Return [X, Y] of the center of cell containing provided text 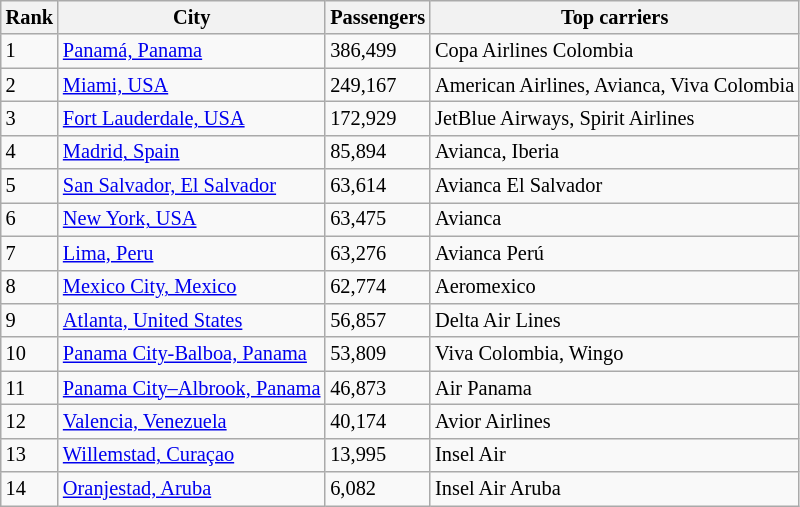
Atlanta, United States [192, 320]
3 [30, 118]
172,929 [378, 118]
Passengers [378, 17]
Rank [30, 17]
Lima, Peru [192, 253]
Insel Air Aruba [614, 489]
7 [30, 253]
6 [30, 219]
Valencia, Venezuela [192, 421]
Avianca Perú [614, 253]
386,499 [378, 51]
Avianca [614, 219]
4 [30, 152]
13,995 [378, 455]
10 [30, 354]
Avianca El Salvador [614, 186]
American Airlines, Avianca, Viva Colombia [614, 85]
1 [30, 51]
JetBlue Airways, Spirit Airlines [614, 118]
Air Panama [614, 388]
63,475 [378, 219]
5 [30, 186]
6,082 [378, 489]
Avior Airlines [614, 421]
Avianca, Iberia [614, 152]
46,873 [378, 388]
Top carriers [614, 17]
Madrid, Spain [192, 152]
13 [30, 455]
Fort Lauderdale, USA [192, 118]
63,276 [378, 253]
Miami, USA [192, 85]
8 [30, 287]
11 [30, 388]
Willemstad, Curaçao [192, 455]
249,167 [378, 85]
56,857 [378, 320]
63,614 [378, 186]
Panamá, Panama [192, 51]
San Salvador, El Salvador [192, 186]
New York, USA [192, 219]
Panama City-Balboa, Panama [192, 354]
40,174 [378, 421]
Delta Air Lines [614, 320]
2 [30, 85]
Copa Airlines Colombia [614, 51]
53,809 [378, 354]
Panama City–Albrook, Panama [192, 388]
14 [30, 489]
Insel Air [614, 455]
12 [30, 421]
City [192, 17]
85,894 [378, 152]
9 [30, 320]
Mexico City, Mexico [192, 287]
Oranjestad, Aruba [192, 489]
Aeromexico [614, 287]
Viva Colombia, Wingo [614, 354]
62,774 [378, 287]
